Output the [X, Y] coordinate of the center of the cell containing the given text.  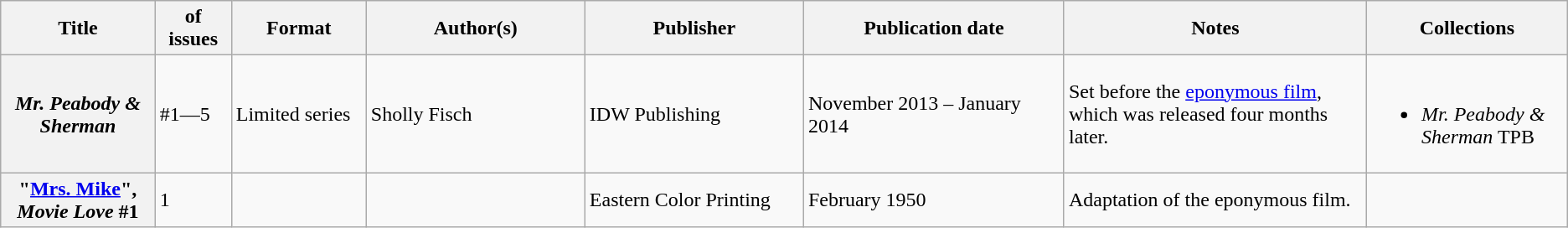
Limited series [298, 114]
Mr. Peabody & Sherman TPB [1467, 114]
Eastern Color Printing [694, 199]
Title [78, 28]
IDW Publishing [694, 114]
Notes [1215, 28]
Adaptation of the eponymous film. [1215, 199]
February 1950 [933, 199]
#1—5 [193, 114]
Collections [1467, 28]
1 [193, 199]
November 2013 – January 2014 [933, 114]
Format [298, 28]
Author(s) [476, 28]
Publication date [933, 28]
"Mrs. Mike", Movie Love #1 [78, 199]
Set before the eponymous film, which was released four months later. [1215, 114]
Mr. Peabody & Sherman [78, 114]
of issues [193, 28]
Sholly Fisch [476, 114]
Publisher [694, 28]
